Capture the cell that displays the provided text and extract its [x, y] central coordinate. 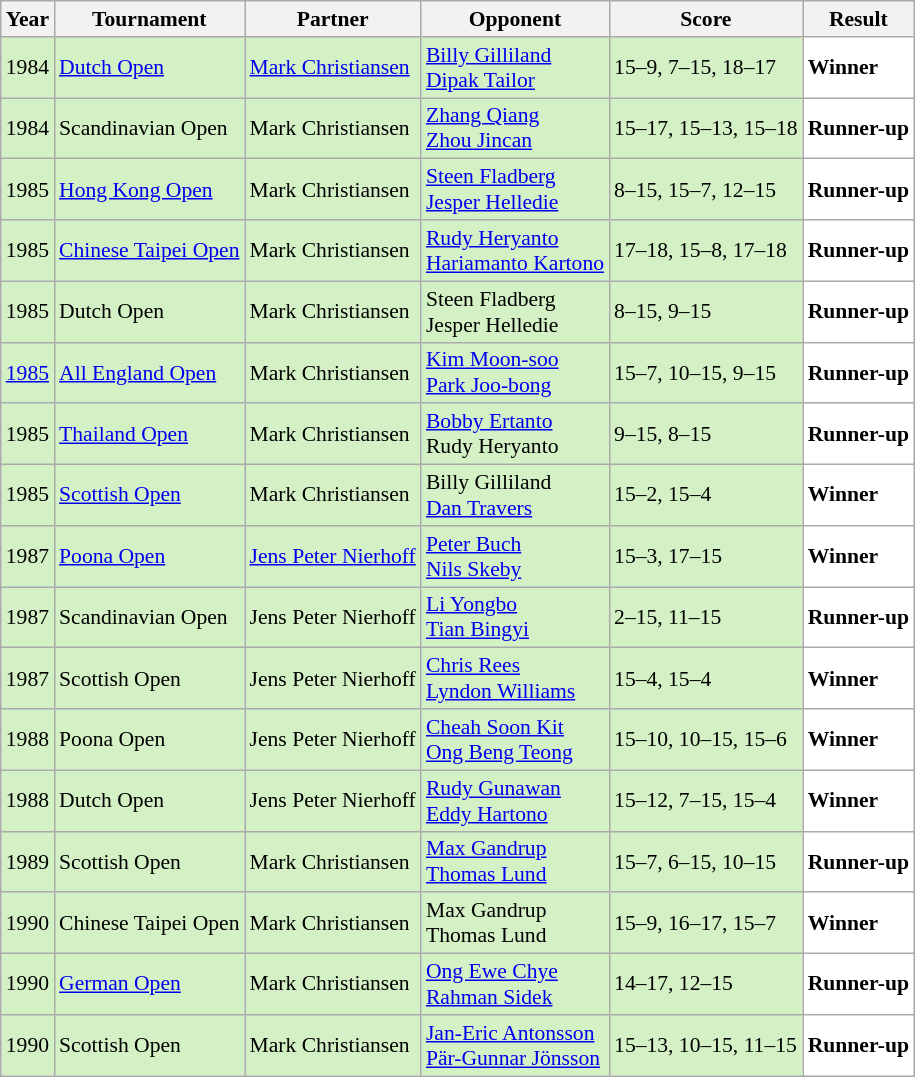
14–17, 12–15 [706, 984]
Hong Kong Open [149, 190]
15–12, 7–15, 15–4 [706, 800]
Ong Ewe Chye Rahman Sidek [515, 984]
15–9, 16–17, 15–7 [706, 924]
17–18, 15–8, 17–18 [706, 250]
Peter Buch Nils Skeby [515, 556]
Year [28, 19]
Opponent [515, 19]
Billy Gilliland Dipak Tailor [515, 68]
15–13, 10–15, 11–15 [706, 1046]
15–7, 10–15, 9–15 [706, 372]
15–9, 7–15, 18–17 [706, 68]
15–17, 15–13, 15–18 [706, 128]
15–2, 15–4 [706, 496]
8–15, 15–7, 12–15 [706, 190]
Partner [332, 19]
All England Open [149, 372]
Cheah Soon Kit Ong Beng Teong [515, 740]
15–3, 17–15 [706, 556]
8–15, 9–15 [706, 312]
Rudy Heryanto Hariamanto Kartono [515, 250]
Chris Rees Lyndon Williams [515, 678]
Billy Gilliland Dan Travers [515, 496]
German Open [149, 984]
Result [858, 19]
Bobby Ertanto Rudy Heryanto [515, 434]
9–15, 8–15 [706, 434]
15–10, 10–15, 15–6 [706, 740]
Zhang Qiang Zhou Jincan [515, 128]
Tournament [149, 19]
1989 [28, 862]
15–7, 6–15, 10–15 [706, 862]
Li Yongbo Tian Bingyi [515, 618]
2–15, 11–15 [706, 618]
15–4, 15–4 [706, 678]
Jan-Eric Antonsson Pär-Gunnar Jönsson [515, 1046]
Kim Moon-soo Park Joo-bong [515, 372]
Score [706, 19]
Thailand Open [149, 434]
Rudy Gunawan Eddy Hartono [515, 800]
